Scan for the cell matching the given text and deliver its (x, y) coordinate at center. 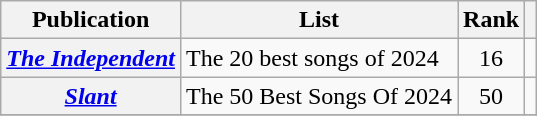
50 (492, 96)
The 50 Best Songs Of 2024 (318, 96)
List (318, 20)
Publication (91, 20)
Slant (91, 96)
16 (492, 58)
The 20 best songs of 2024 (318, 58)
The Independent (91, 58)
Rank (492, 20)
